Capture the cell that displays the provided text and extract its (x, y) central coordinate. 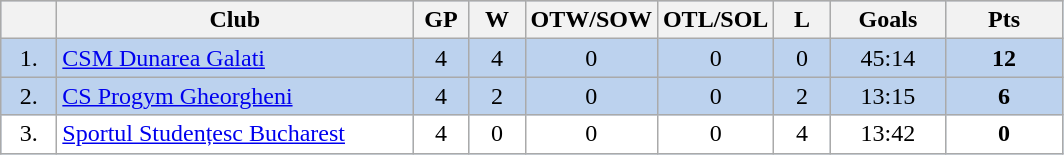
L (802, 20)
Club (235, 20)
Goals (888, 20)
Pts (1004, 20)
45:14 (888, 58)
12 (1004, 58)
OTW/SOW (591, 20)
1. (29, 58)
2. (29, 96)
W (497, 20)
CS Progym Gheorgheni (235, 96)
Sportul Studențesc Bucharest (235, 134)
13:15 (888, 96)
OTL/SOL (715, 20)
13:42 (888, 134)
GP (441, 20)
3. (29, 134)
6 (1004, 96)
CSM Dunarea Galati (235, 58)
